Pinpoint the cell where the given text exists, returning its [x, y] midpoint coordinate. 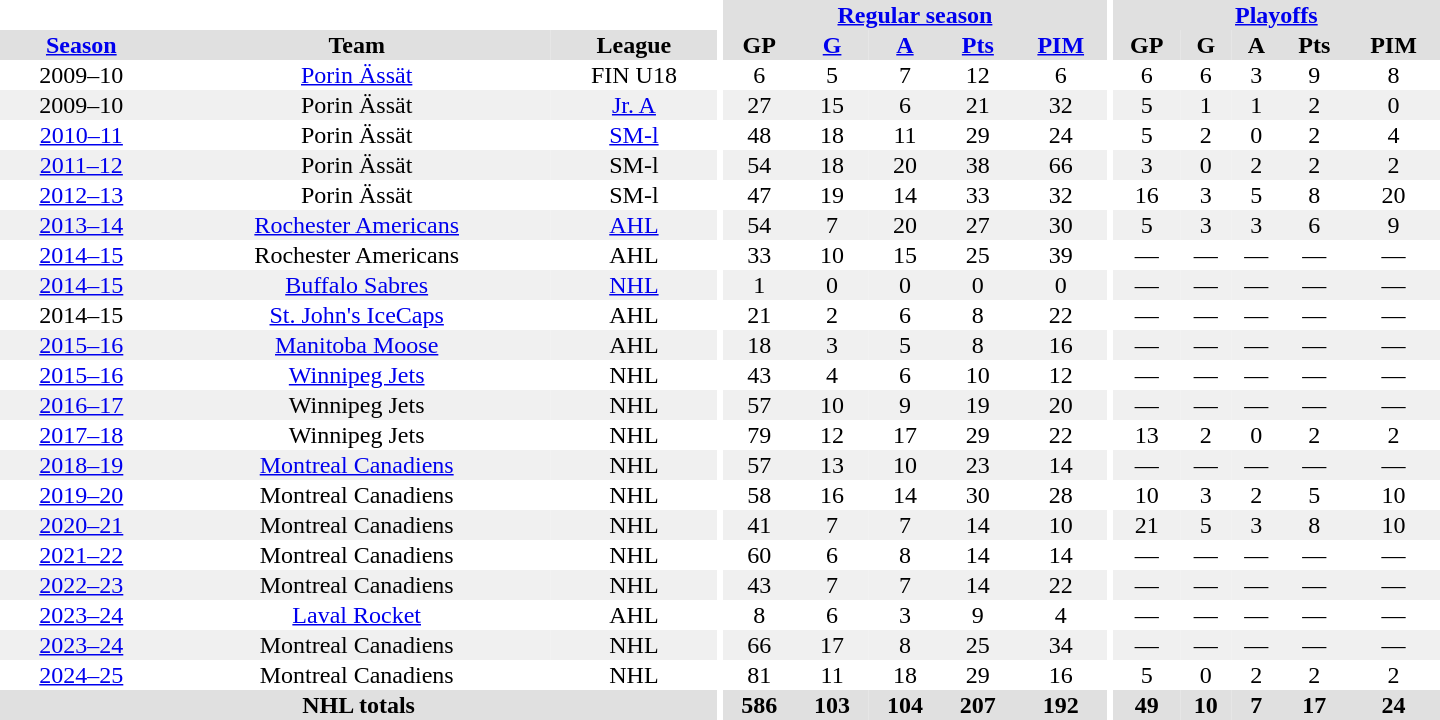
2012–13 [82, 195]
Season [82, 45]
38 [978, 165]
2018–19 [82, 465]
41 [760, 525]
103 [832, 705]
2013–14 [82, 225]
Regular season [915, 15]
192 [1060, 705]
47 [760, 195]
FIN U18 [634, 75]
2022–23 [82, 585]
Team [357, 45]
2021–22 [82, 555]
28 [1060, 495]
2024–25 [82, 675]
49 [1147, 705]
St. John's IceCaps [357, 315]
Laval Rocket [357, 615]
2017–18 [82, 435]
34 [1060, 645]
Manitoba Moose [357, 345]
586 [760, 705]
Buffalo Sabres [357, 285]
48 [760, 135]
39 [1060, 255]
23 [978, 465]
60 [760, 555]
58 [760, 495]
207 [978, 705]
81 [760, 675]
79 [760, 435]
2020–21 [82, 525]
NHL totals [358, 705]
2019–20 [82, 495]
Playoffs [1276, 15]
2010–11 [82, 135]
League [634, 45]
2011–12 [82, 165]
2016–17 [82, 405]
Jr. A [634, 105]
104 [906, 705]
